Extract the (X, Y) coordinate from the center of the cell holding the provided text.  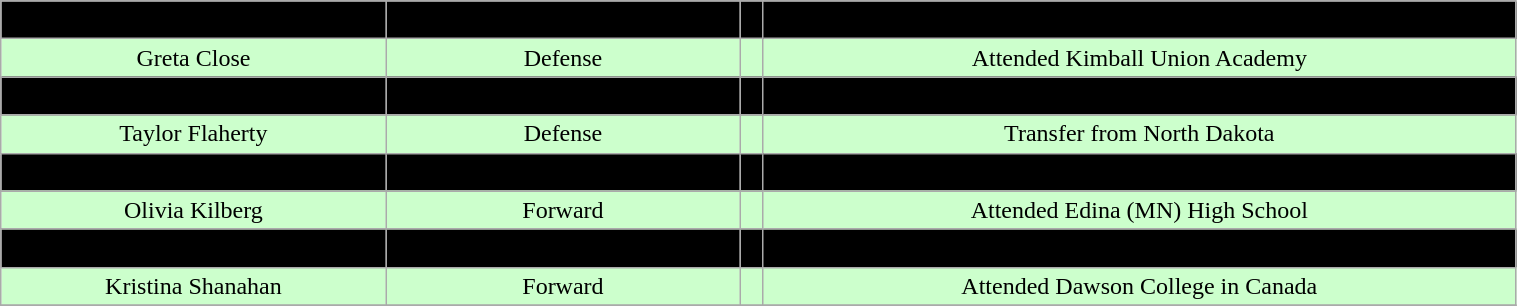
Alyssa Holmes (194, 172)
Played U-19 Michigan Spartans (1140, 248)
Sierra Natzke (194, 248)
Played for Chicago Mission (1140, 20)
Attended Kimball Union Academy (1140, 58)
Goaltender (563, 248)
Forward/defense (563, 96)
Played with Madison Capitols (1140, 96)
Attended Dawson College in Canada (1140, 286)
Played for Stoney Creek Jr. Sabres (1140, 172)
Greta Close (194, 58)
Transfer from North Dakota (1140, 134)
Kristina Shanahan (194, 286)
Attended Edina (MN) High School (1140, 210)
Olivia Kilberg (194, 210)
Valerie Caldwell (194, 20)
Taylor Flaherty (194, 134)
Anna Erickson (194, 96)
